Scan for the cell matching the given text and deliver its (x, y) coordinate at center. 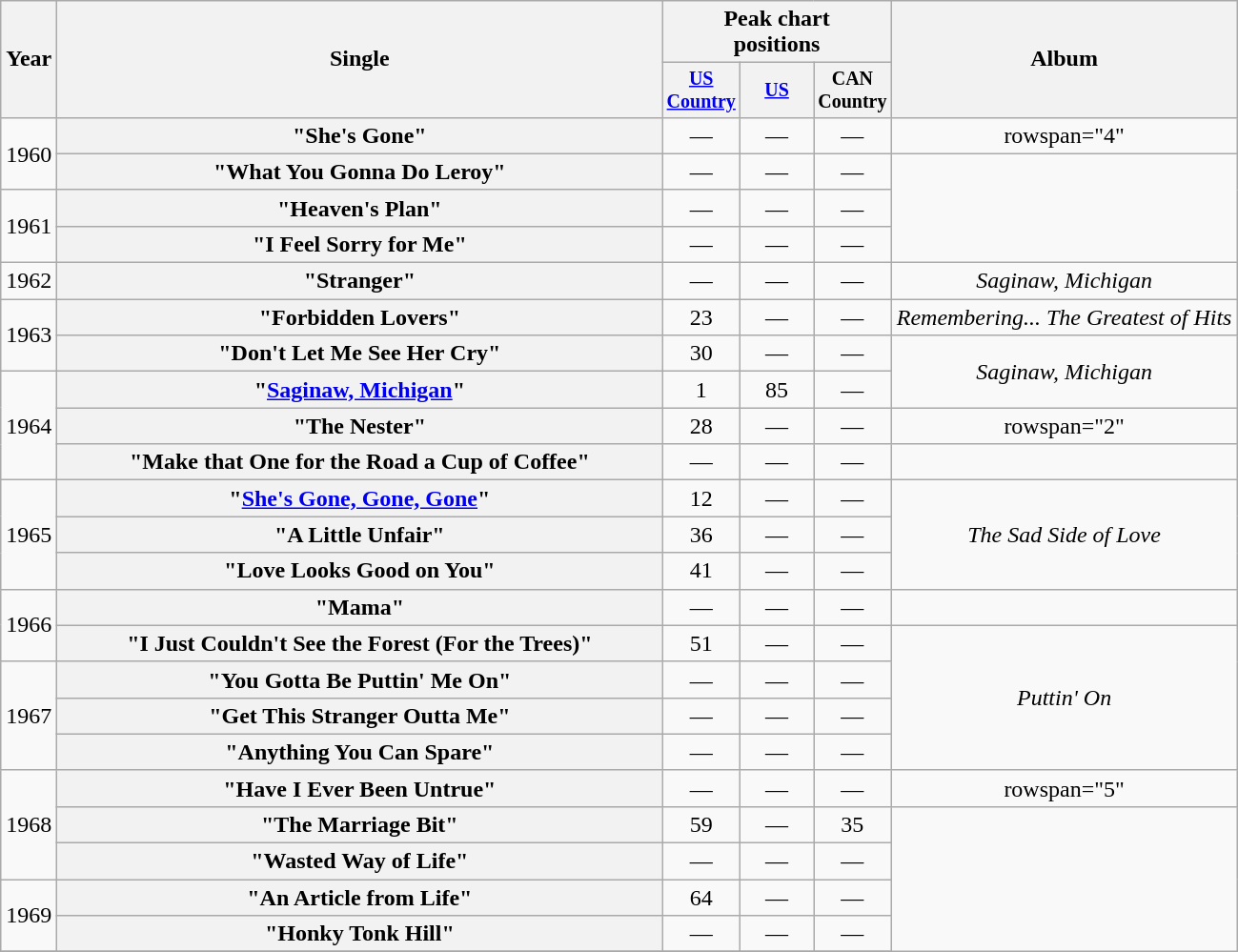
"Mama" (360, 607)
rowspan="2" (1064, 426)
"An Article from Life" (360, 898)
"Stranger" (360, 281)
28 (701, 426)
12 (701, 498)
1969 (29, 916)
"She's Gone" (360, 135)
"Saginaw, Michigan" (360, 390)
The Sad Side of Love (1064, 535)
US (778, 90)
23 (701, 317)
"You Gotta Be Puttin' Me On" (360, 679)
"A Little Unfair" (360, 535)
1 (701, 390)
Puttin' On (1064, 698)
"Have I Ever Been Untrue" (360, 788)
1960 (29, 153)
"Don't Let Me See Her Cry" (360, 354)
"Forbidden Lovers" (360, 317)
"Heaven's Plan" (360, 208)
CAN Country (853, 90)
"I Just Couldn't See the Forest (For the Trees)" (360, 643)
Single (360, 59)
"I Feel Sorry for Me" (360, 244)
Peak chartpositions (777, 32)
"She's Gone, Gone, Gone" (360, 498)
1965 (29, 535)
"Anything You Can Spare" (360, 752)
"Make that One for the Road a Cup of Coffee" (360, 462)
1962 (29, 281)
59 (701, 824)
1961 (29, 226)
Year (29, 59)
"Love Looks Good on You" (360, 571)
30 (701, 354)
1964 (29, 426)
Remembering... The Greatest of Hits (1064, 317)
35 (853, 824)
51 (701, 643)
rowspan="4" (1064, 135)
85 (778, 390)
"What You Gonna Do Leroy" (360, 172)
1963 (29, 335)
"Get This Stranger Outta Me" (360, 716)
64 (701, 898)
"The Marriage Bit" (360, 824)
1966 (29, 625)
US Country (701, 90)
Album (1064, 59)
1967 (29, 716)
rowspan="5" (1064, 788)
"Wasted Way of Life" (360, 861)
1968 (29, 824)
36 (701, 535)
"The Nester" (360, 426)
"Honky Tonk Hill" (360, 934)
41 (701, 571)
